Detect which cell encompasses the target text, then output its [X, Y] center coordinate. 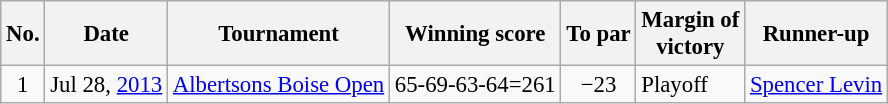
−23 [598, 85]
Tournament [279, 34]
Winning score [475, 34]
No. [23, 34]
Runner-up [816, 34]
1 [23, 85]
Spencer Levin [816, 85]
Jul 28, 2013 [106, 85]
To par [598, 34]
Date [106, 34]
65-69-63-64=261 [475, 85]
Margin ofvictory [690, 34]
Albertsons Boise Open [279, 85]
Playoff [690, 85]
